From the cell containing the given text, extract its center point as [X, Y] coordinate. 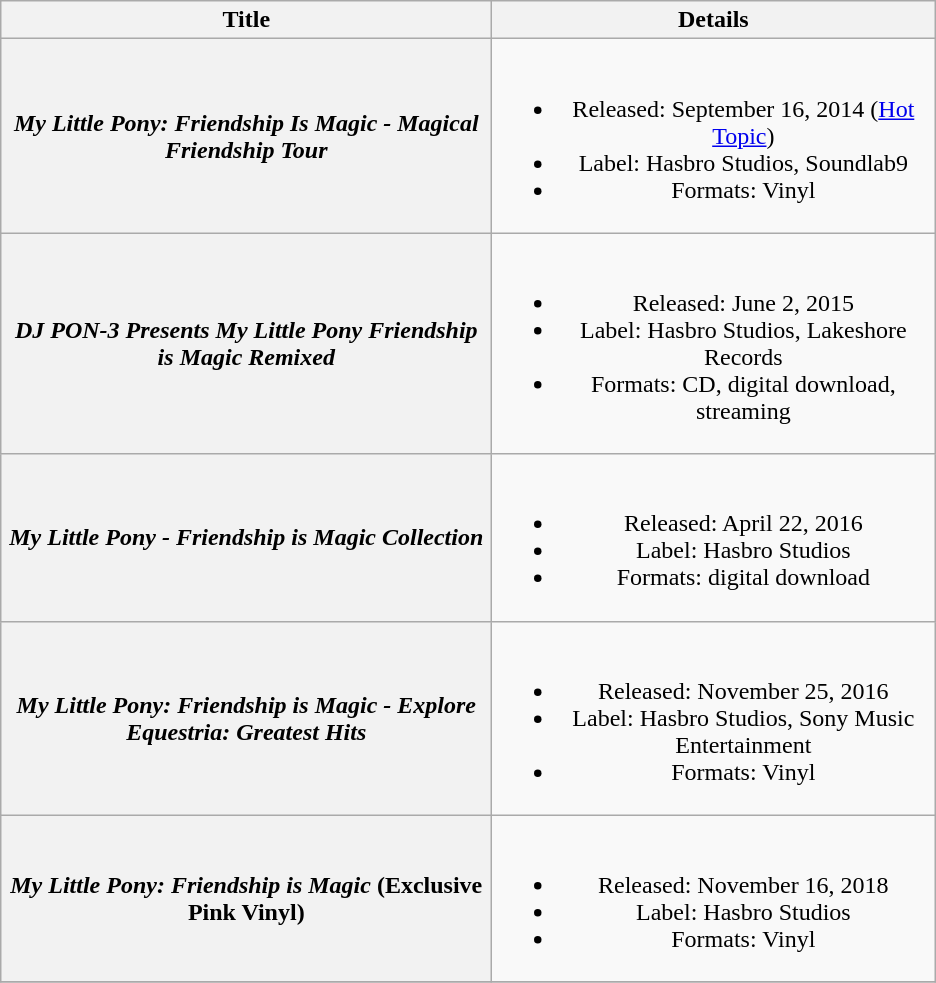
My Little Pony: Friendship is Magic - Explore Equestria: Greatest Hits [246, 718]
Released: April 22, 2016Label: Hasbro StudiosFormats: digital download [714, 538]
Released: November 25, 2016Label: Hasbro Studios, Sony Music EntertainmentFormats: Vinyl [714, 718]
My Little Pony - Friendship is Magic Collection [246, 538]
Released: June 2, 2015Label: Hasbro Studios, Lakeshore RecordsFormats: CD, digital download, streaming [714, 344]
My Little Pony: Friendship is Magic (Exclusive Pink Vinyl) [246, 898]
DJ PON-3 Presents My Little Pony Friendship is Magic Remixed [246, 344]
Details [714, 20]
Released: November 16, 2018Label: Hasbro StudiosFormats: Vinyl [714, 898]
My Little Pony: Friendship Is Magic - Magical Friendship Tour [246, 136]
Released: September 16, 2014 (Hot Topic)Label: Hasbro Studios, Soundlab9Formats: Vinyl [714, 136]
Title [246, 20]
